Return (X, Y) of the center of cell containing provided text 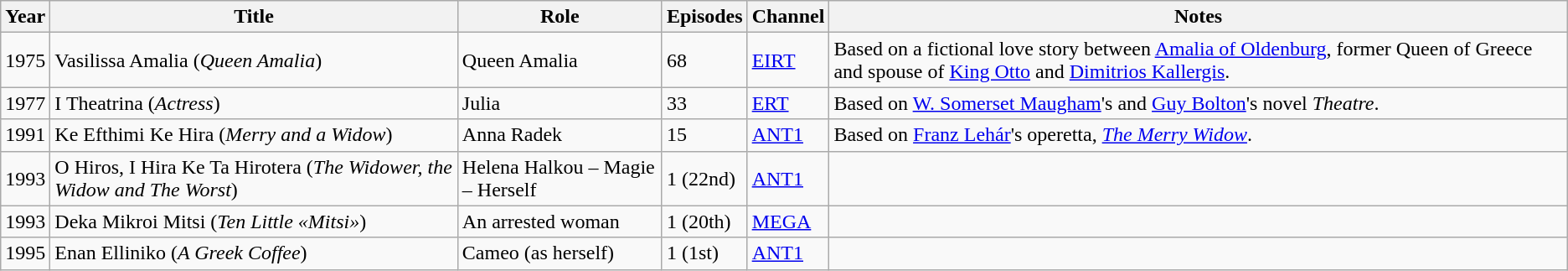
33 (704, 103)
I Theatrina (Actress) (254, 103)
Helena Halkou – Magie – Herself (560, 178)
1 (22nd) (704, 178)
1977 (25, 103)
Year (25, 17)
68 (704, 60)
Based on Franz Lehár's operetta, The Merry Widow. (1198, 135)
Based on W. Somerset Maugham's and Guy Bolton's novel Theatre. (1198, 103)
1 (20th) (704, 221)
Ke Efthimi Ke Hira (Merry and a Widow) (254, 135)
Notes (1198, 17)
Title (254, 17)
1 (1st) (704, 253)
ERT (788, 103)
Anna Radek (560, 135)
Cameo (as herself) (560, 253)
EIRT (788, 60)
Based on a fictional love story between Amalia of Oldenburg, former Queen of Greece and spouse of King Otto and Dimitrios Kallergis. (1198, 60)
Channel (788, 17)
An arrested woman (560, 221)
1991 (25, 135)
Vasilissa Amalia (Queen Amalia) (254, 60)
Deka Mikroi Mitsi (Ten Little «Mitsi») (254, 221)
Episodes (704, 17)
MEGA (788, 221)
Julia (560, 103)
O Hiros, I Hira Ke Ta Hirotera (The Widower, the Widow and The Worst) (254, 178)
Role (560, 17)
15 (704, 135)
1975 (25, 60)
Queen Amalia (560, 60)
1995 (25, 253)
Enan Elliniko (A Greek Coffee) (254, 253)
